For the text-containing cell, return its midpoint in (X, Y) coordinate format. 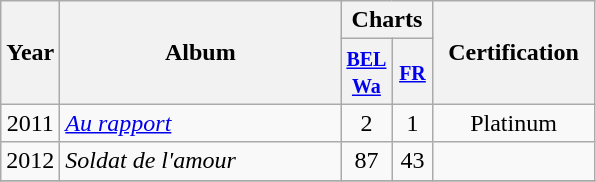
Year (30, 52)
43 (412, 161)
2011 (30, 123)
87 (366, 161)
Certification (514, 52)
Charts (387, 20)
FR (412, 72)
2012 (30, 161)
1 (412, 123)
BEL Wa (366, 72)
Platinum (514, 123)
Soldat de l'amour (200, 161)
Album (200, 52)
2 (366, 123)
Au rapport (200, 123)
